Find where the given text appears and provide that cell's center as [x, y] coordinate. 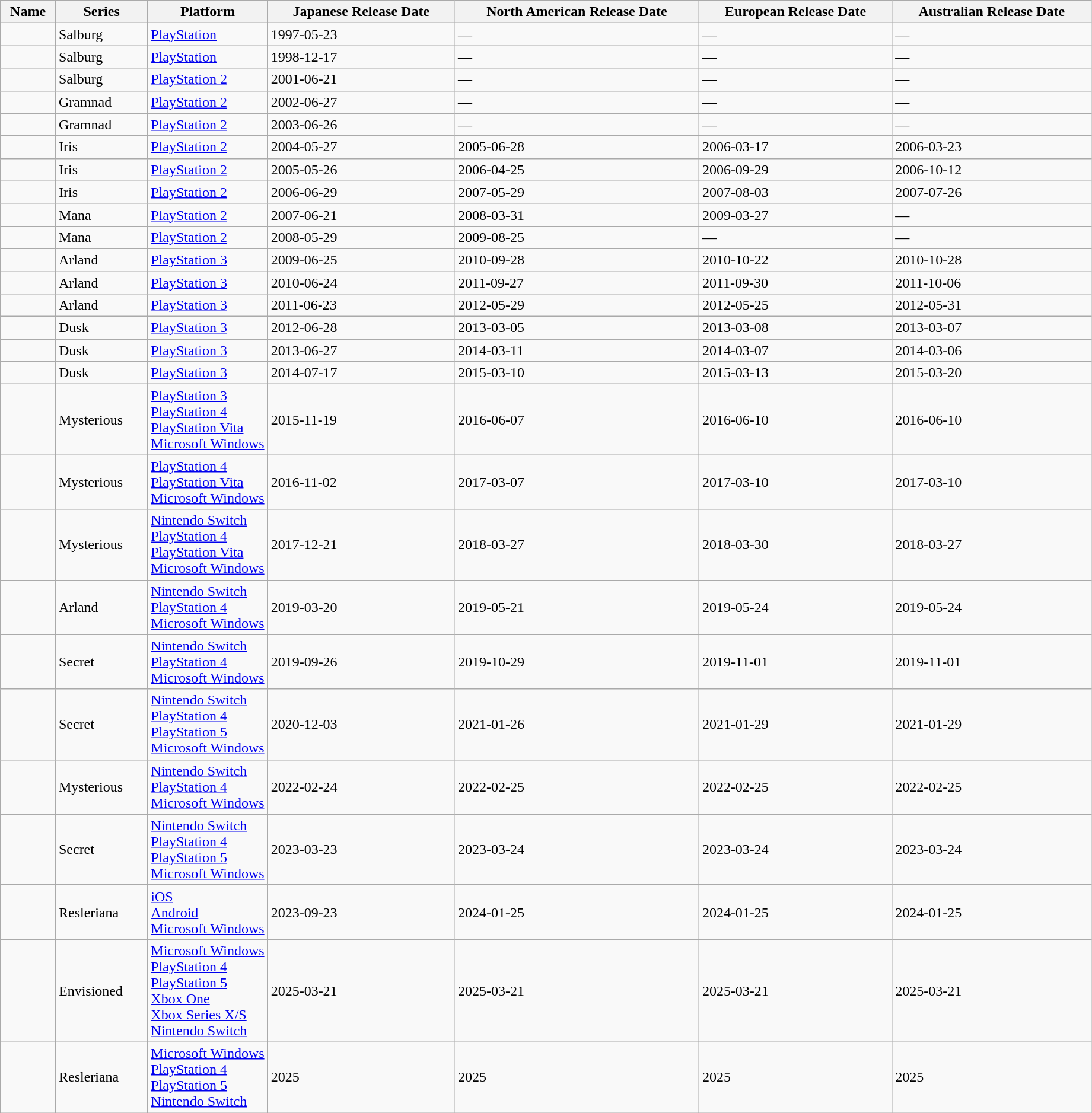
2016-06-07 [577, 420]
2015-11-19 [361, 420]
2023-09-23 [361, 912]
2011-09-30 [795, 283]
Nintendo SwitchPlayStation 4PlayStation VitaMicrosoft Windows [208, 544]
Japanese Release Date [361, 12]
2001-06-21 [361, 79]
Microsoft WindowsPlayStation 4PlayStation 5Nintendo Switch [208, 1077]
2014-03-07 [795, 350]
2012-05-29 [577, 305]
2019-03-20 [361, 607]
PlayStation 3PlayStation 4PlayStation VitaMicrosoft Windows [208, 420]
2013-06-27 [361, 350]
2008-05-29 [361, 237]
2017-12-21 [361, 544]
2017-03-07 [577, 482]
2006-04-25 [577, 170]
iOSAndroidMicrosoft Windows [208, 912]
2014-07-17 [361, 373]
2022-02-24 [361, 787]
2021-01-26 [577, 725]
2013-03-05 [577, 328]
Microsoft WindowsPlayStation 4PlayStation 5Xbox OneXbox Series X/SNintendo Switch [208, 990]
2009-08-25 [577, 237]
Platform [208, 12]
Name [28, 12]
1998-12-17 [361, 57]
Australian Release Date [992, 12]
2011-06-23 [361, 305]
2013-03-08 [795, 328]
2015-03-13 [795, 373]
2003-06-26 [361, 125]
2018-03-30 [795, 544]
2012-05-25 [795, 305]
2012-05-31 [992, 305]
2009-06-25 [361, 260]
2006-03-17 [795, 147]
2006-10-12 [992, 170]
2007-07-26 [992, 192]
2010-10-22 [795, 260]
2016-11-02 [361, 482]
2014-03-06 [992, 350]
PlayStation 4PlayStation VitaMicrosoft Windows [208, 482]
2008-03-31 [577, 215]
1997-05-23 [361, 34]
2005-06-28 [577, 147]
2015-03-20 [992, 373]
2006-03-23 [992, 147]
2004-05-27 [361, 147]
2013-03-07 [992, 328]
2019-09-26 [361, 662]
2005-05-26 [361, 170]
2023-03-23 [361, 849]
North American Release Date [577, 12]
2019-05-21 [577, 607]
2002-06-27 [361, 102]
2010-10-28 [992, 260]
2015-03-10 [577, 373]
2014-03-11 [577, 350]
2019-10-29 [577, 662]
2020-12-03 [361, 725]
Envisioned [101, 990]
2011-10-06 [992, 283]
2012-06-28 [361, 328]
European Release Date [795, 12]
2010-06-24 [361, 283]
2010-09-28 [577, 260]
2006-06-29 [361, 192]
Series [101, 12]
2007-06-21 [361, 215]
2011-09-27 [577, 283]
2009-03-27 [795, 215]
2007-08-03 [795, 192]
2007-05-29 [577, 192]
2006-09-29 [795, 170]
